Find where the given text appears and provide that cell's center as (x, y) coordinate. 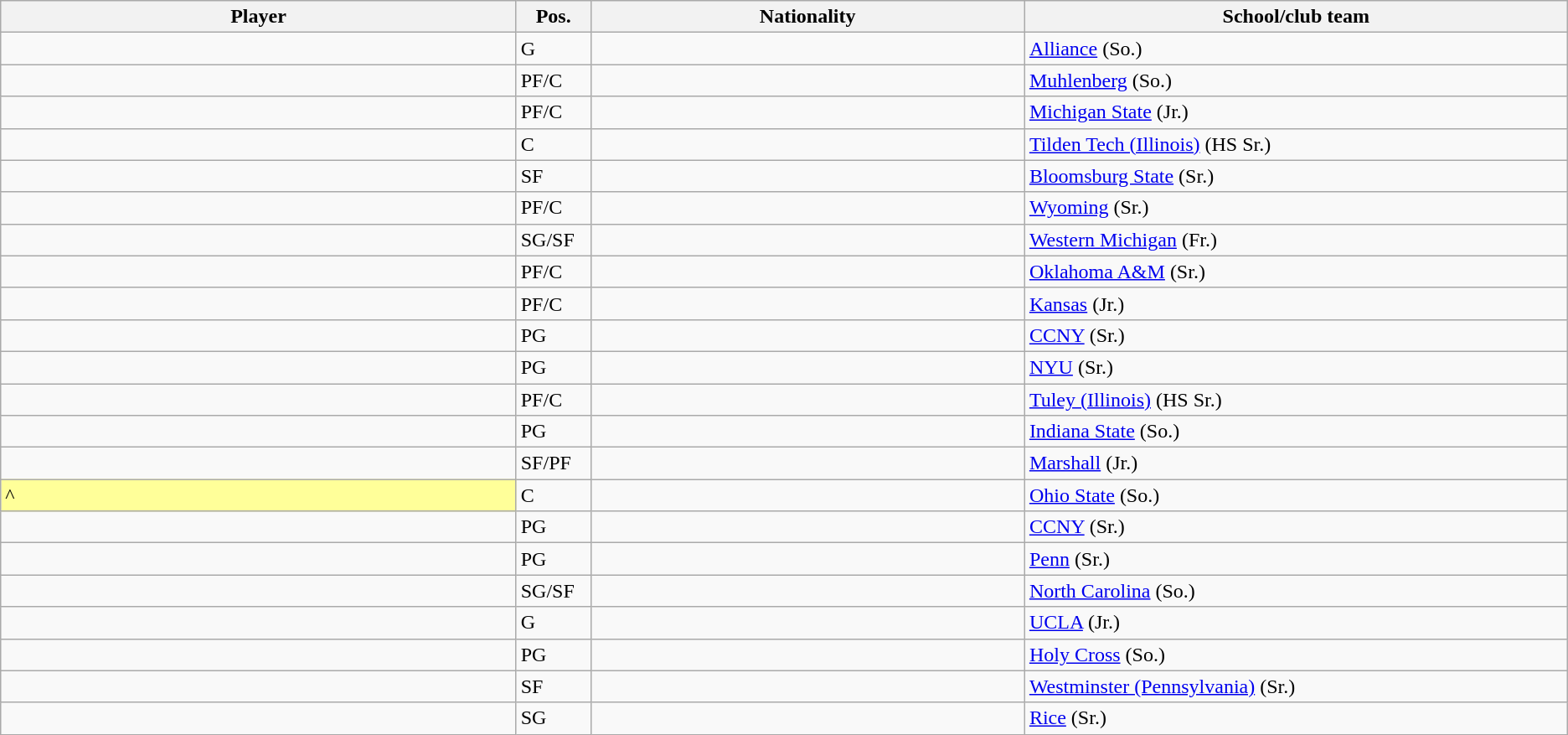
Player (258, 17)
SG (553, 718)
Marshall (Jr.) (1296, 463)
Rice (Sr.) (1296, 718)
Westminster (Pennsylvania) (Sr.) (1296, 686)
Western Michigan (Fr.) (1296, 240)
NYU (Sr.) (1296, 367)
Pos. (553, 17)
Michigan State (Jr.) (1296, 112)
Oklahoma A&M (Sr.) (1296, 272)
Holy Cross (So.) (1296, 655)
SF/PF (553, 463)
UCLA (Jr.) (1296, 623)
North Carolina (So.) (1296, 591)
Alliance (So.) (1296, 49)
Wyoming (Sr.) (1296, 208)
Tuley (Illinois) (HS Sr.) (1296, 400)
Bloomsburg State (Sr.) (1296, 176)
School/club team (1296, 17)
Indiana State (So.) (1296, 432)
Tilden Tech (Illinois) (HS Sr.) (1296, 144)
Penn (Sr.) (1296, 559)
Muhlenberg (So.) (1296, 80)
Nationality (807, 17)
Kansas (Jr.) (1296, 303)
^ (258, 495)
Ohio State (So.) (1296, 495)
